From the cell containing the given text, extract its center point as (x, y) coordinate. 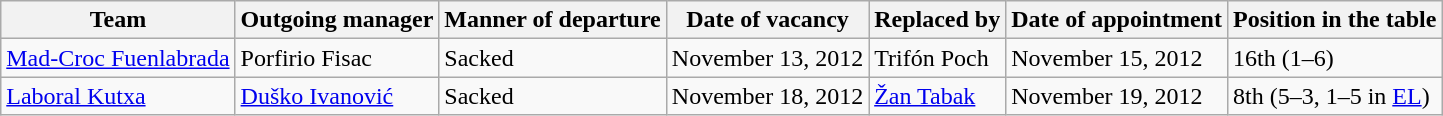
November 15, 2012 (1117, 58)
Date of vacancy (767, 20)
Team (118, 20)
Replaced by (938, 20)
Duško Ivanović (337, 96)
Outgoing manager (337, 20)
Žan Tabak (938, 96)
Laboral Kutxa (118, 96)
16th (1–6) (1334, 58)
November 18, 2012 (767, 96)
Mad-Croc Fuenlabrada (118, 58)
November 13, 2012 (767, 58)
Position in the table (1334, 20)
8th (5–3, 1–5 in EL) (1334, 96)
Trifón Poch (938, 58)
Date of appointment (1117, 20)
Manner of departure (552, 20)
Porfirio Fisac (337, 58)
November 19, 2012 (1117, 96)
